From the cell containing the given text, extract its center point as (X, Y) coordinate. 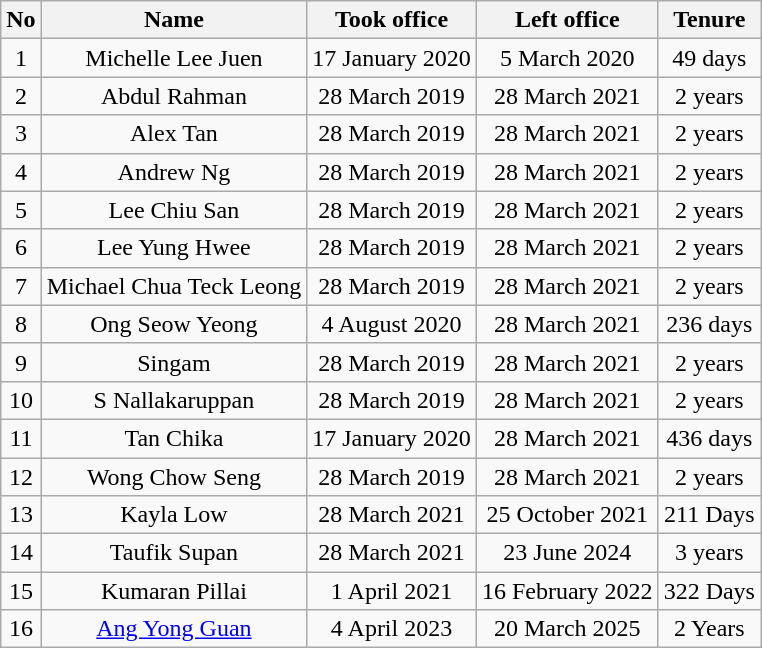
15 (21, 591)
20 March 2025 (567, 629)
12 (21, 477)
10 (21, 400)
Took office (392, 20)
4 August 2020 (392, 324)
16 (21, 629)
Tan Chika (174, 438)
211 Days (709, 515)
14 (21, 553)
Name (174, 20)
236 days (709, 324)
11 (21, 438)
49 days (709, 58)
Lee Chiu San (174, 210)
Michael Chua Teck Leong (174, 286)
6 (21, 248)
322 Days (709, 591)
S Nallakaruppan (174, 400)
Wong Chow Seng (174, 477)
13 (21, 515)
7 (21, 286)
5 (21, 210)
Singam (174, 362)
Tenure (709, 20)
Michelle Lee Juen (174, 58)
Alex Tan (174, 134)
2 (21, 96)
3 years (709, 553)
436 days (709, 438)
16 February 2022 (567, 591)
8 (21, 324)
2 Years (709, 629)
23 June 2024 (567, 553)
Ong Seow Yeong (174, 324)
9 (21, 362)
Andrew Ng (174, 172)
No (21, 20)
Taufik Supan (174, 553)
4 April 2023 (392, 629)
4 (21, 172)
Left office (567, 20)
1 April 2021 (392, 591)
5 March 2020 (567, 58)
Lee Yung Hwee (174, 248)
3 (21, 134)
Ang Yong Guan (174, 629)
Abdul Rahman (174, 96)
25 October 2021 (567, 515)
Kayla Low (174, 515)
1 (21, 58)
Kumaran Pillai (174, 591)
